Find where the given text appears and provide that cell's center as (x, y) coordinate. 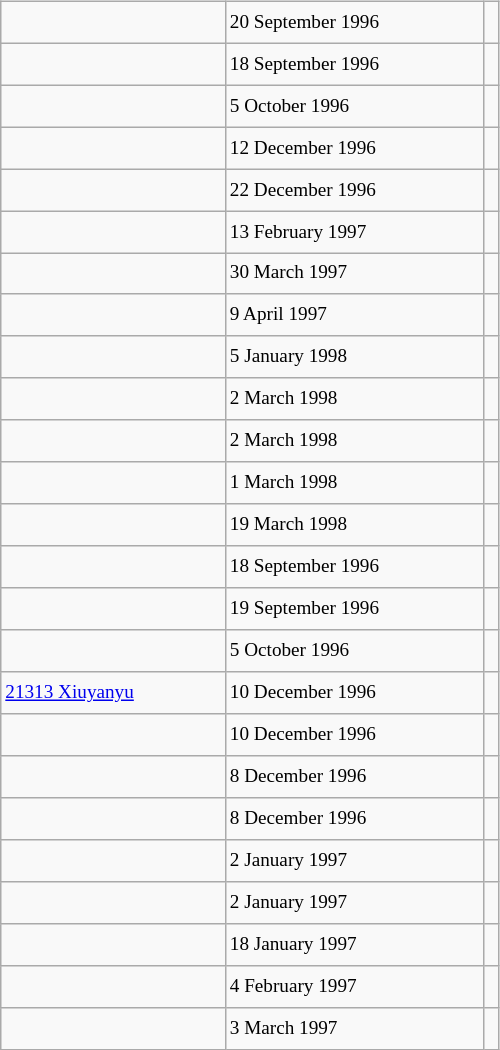
30 March 1997 (354, 274)
22 December 1996 (354, 190)
19 March 1998 (354, 525)
12 December 1996 (354, 148)
1 March 1998 (354, 483)
18 January 1997 (354, 944)
19 September 1996 (354, 609)
3 March 1997 (354, 1028)
4 February 1997 (354, 986)
9 April 1997 (354, 315)
5 January 1998 (354, 357)
13 February 1997 (354, 232)
20 September 1996 (354, 22)
21313 Xiuyanyu (113, 693)
